Determine the [x, y] coordinate at the center of the cell enclosing the given text.  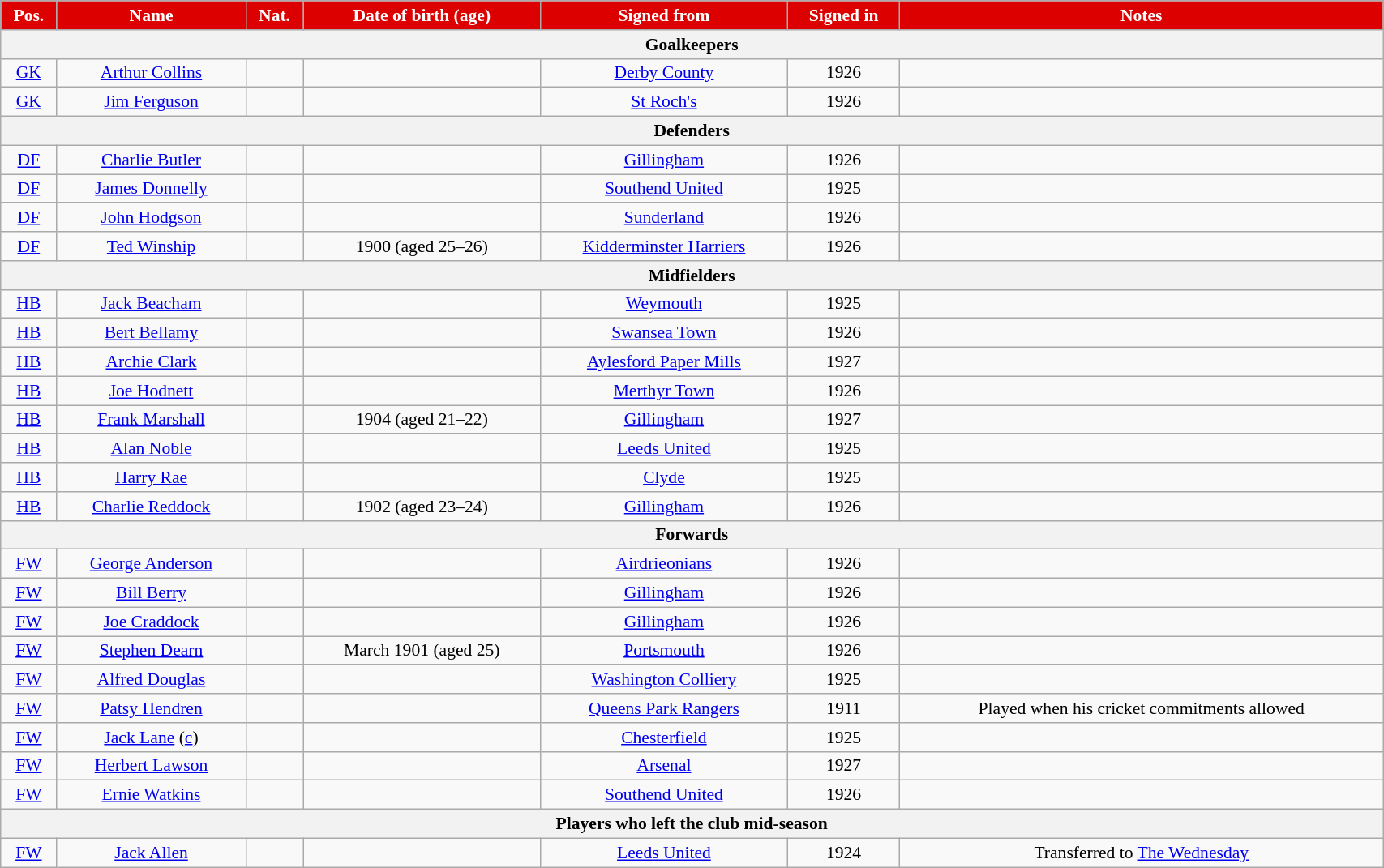
Defenders [692, 131]
Airdrieonians [665, 564]
Alfred Douglas [151, 680]
John Hodgson [151, 218]
Jack Allen [151, 853]
Forwards [692, 535]
Nat. [274, 15]
Bill Berry [151, 593]
Jack Beacham [151, 304]
Patsy Hendren [151, 708]
Portsmouth [665, 651]
1902 (aged 23–24) [422, 507]
Jack Lane (c) [151, 738]
Harry Rae [151, 477]
Queens Park Rangers [665, 708]
Alan Noble [151, 449]
Date of birth (age) [422, 15]
1911 [843, 708]
Kidderminster Harriers [665, 246]
Charlie Butler [151, 160]
1900 (aged 25–26) [422, 246]
1924 [843, 853]
Arsenal [665, 766]
James Donnelly [151, 189]
Jim Ferguson [151, 102]
Ernie Watkins [151, 795]
Swansea Town [665, 333]
Played when his cricket commitments allowed [1142, 708]
Joe Hodnett [151, 391]
Bert Bellamy [151, 333]
Transferred to The Wednesday [1142, 853]
George Anderson [151, 564]
Signed in [843, 15]
Stephen Dearn [151, 651]
Notes [1142, 15]
Pos. [29, 15]
Goalkeepers [692, 45]
Archie Clark [151, 362]
Weymouth [665, 304]
Chesterfield [665, 738]
Sunderland [665, 218]
Clyde [665, 477]
Aylesford Paper Mills [665, 362]
Players who left the club mid-season [692, 824]
Merthyr Town [665, 391]
Herbert Lawson [151, 766]
Midfielders [692, 276]
Joe Craddock [151, 622]
Ted Winship [151, 246]
Derby County [665, 73]
Frank Marshall [151, 420]
Washington Colliery [665, 680]
Arthur Collins [151, 73]
Charlie Reddock [151, 507]
Signed from [665, 15]
St Roch's [665, 102]
Name [151, 15]
1904 (aged 21–22) [422, 420]
March 1901 (aged 25) [422, 651]
